Extract the [X, Y] coordinate from the center of the cell holding the provided text.  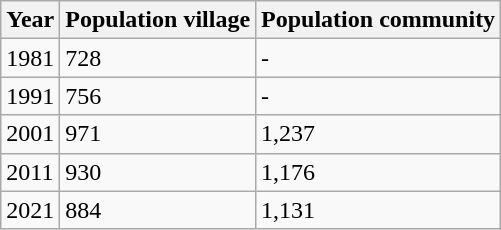
1991 [30, 96]
884 [158, 210]
Population community [378, 20]
Population village [158, 20]
2021 [30, 210]
2001 [30, 134]
756 [158, 96]
728 [158, 58]
1981 [30, 58]
1,237 [378, 134]
971 [158, 134]
2011 [30, 172]
1,131 [378, 210]
Year [30, 20]
1,176 [378, 172]
930 [158, 172]
